Output the (x, y) coordinate of the center of the cell containing the given text.  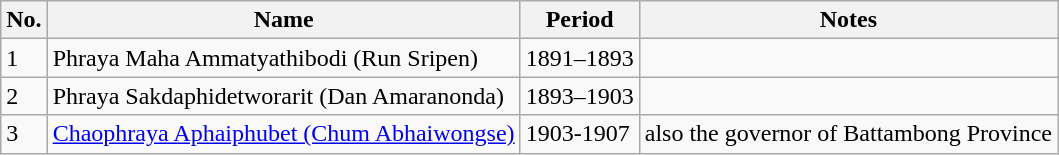
1903-1907 (580, 134)
1891–1893 (580, 58)
1893–1903 (580, 96)
Phraya Maha Ammatyathibodi (Run Sripen) (284, 58)
Period (580, 20)
Name (284, 20)
Chaophraya Aphaiphubet (Chum Abhaiwongse) (284, 134)
Phraya Sakdaphidetworarit (Dan Amaranonda) (284, 96)
1 (24, 58)
also the governor of Battambong Province (848, 134)
Notes (848, 20)
2 (24, 96)
No. (24, 20)
3 (24, 134)
